Capture the cell that displays the provided text and extract its (x, y) central coordinate. 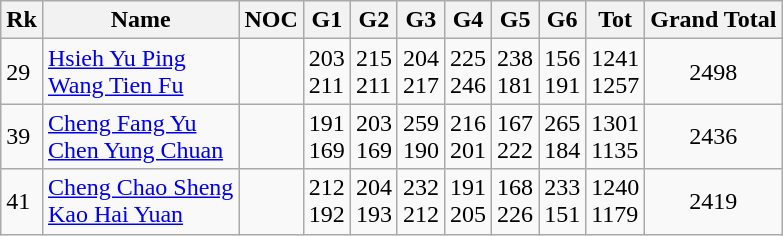
259 190 (420, 136)
233 151 (562, 202)
203 169 (374, 136)
1240 1179 (616, 202)
NOC (271, 20)
1301 1135 (616, 136)
G1 (326, 20)
191 169 (326, 136)
167 222 (516, 136)
39 (22, 136)
204 217 (420, 72)
204 193 (374, 202)
156 191 (562, 72)
29 (22, 72)
2419 (714, 202)
41 (22, 202)
G4 (468, 20)
2436 (714, 136)
265 184 (562, 136)
Tot (616, 20)
Hsieh Yu Ping Wang Tien Fu (140, 72)
Rk (22, 20)
Name (140, 20)
216 201 (468, 136)
203 211 (326, 72)
238 181 (516, 72)
215 211 (374, 72)
Cheng Chao Sheng Kao Hai Yuan (140, 202)
1241 1257 (616, 72)
G6 (562, 20)
232 212 (420, 202)
168 226 (516, 202)
G2 (374, 20)
191 205 (468, 202)
Grand Total (714, 20)
G3 (420, 20)
G5 (516, 20)
225 246 (468, 72)
Cheng Fang Yu Chen Yung Chuan (140, 136)
2498 (714, 72)
212 192 (326, 202)
